Search for the cell housing the specified text and yield its (x, y) center coordinate. 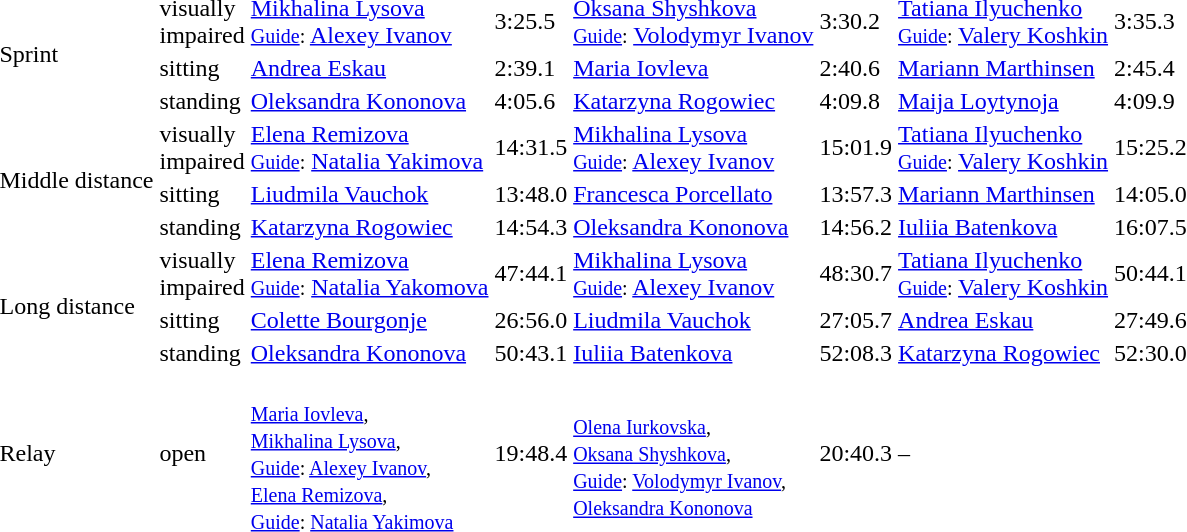
4:09.8 (856, 101)
14:31.5 (531, 148)
Elena RemizovaGuide: Natalia Yakimova (370, 148)
26:56.0 (531, 320)
47:44.1 (531, 274)
13:57.3 (856, 194)
15:01.9 (856, 148)
Maija Loytynoja (1004, 101)
2:40.6 (856, 68)
Francesca Porcellato (694, 194)
50:43.1 (531, 353)
Maria Iovleva (694, 68)
27:05.7 (856, 320)
4:05.6 (531, 101)
48:30.7 (856, 274)
Elena RemizovaGuide: Natalia Yakomova (370, 274)
52:08.3 (856, 353)
14:54.3 (531, 227)
2:39.1 (531, 68)
Colette Bourgonje (370, 320)
14:56.2 (856, 227)
13:48.0 (531, 194)
